From the cell containing the given text, extract its center point as (X, Y) coordinate. 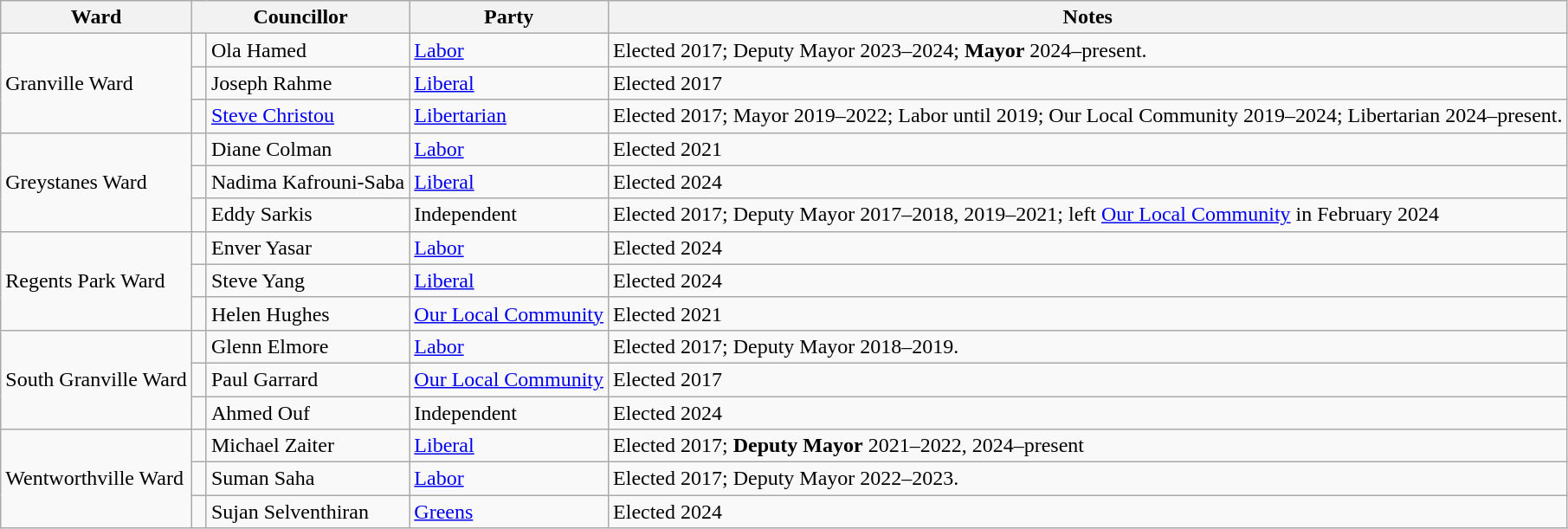
South Granville Ward (97, 379)
Glenn Elmore (307, 346)
Sujan Selventhiran (307, 512)
Greens (509, 512)
Paul Garrard (307, 379)
Ward (97, 17)
Regents Park Ward (97, 281)
Elected 2017; Deputy Mayor 2021–2022, 2024–present (1088, 446)
Notes (1088, 17)
Wentworthville Ward (97, 479)
Joseph Rahme (307, 83)
Elected 2017; Mayor 2019–2022; Labor until 2019; Our Local Community 2019–2024; Libertarian 2024–present. (1088, 116)
Party (509, 17)
Michael Zaiter (307, 446)
Steve Yang (307, 281)
Ahmed Ouf (307, 413)
Granville Ward (97, 83)
Elected 2017; Deputy Mayor 2023–2024; Mayor 2024–present. (1088, 50)
Elected 2017; Deputy Mayor 2022–2023. (1088, 479)
Elected 2017; Deputy Mayor 2017–2018, 2019–2021; left Our Local Community in February 2024 (1088, 215)
Ola Hamed (307, 50)
Steve Christou (307, 116)
Nadima Kafrouni-Saba (307, 182)
Helen Hughes (307, 313)
Councillor (300, 17)
Eddy Sarkis (307, 215)
Enver Yasar (307, 248)
Diane Colman (307, 149)
Suman Saha (307, 479)
Greystanes Ward (97, 182)
Libertarian (509, 116)
Elected 2017; Deputy Mayor 2018–2019. (1088, 346)
